Scan for the cell matching the given text and deliver its (x, y) coordinate at center. 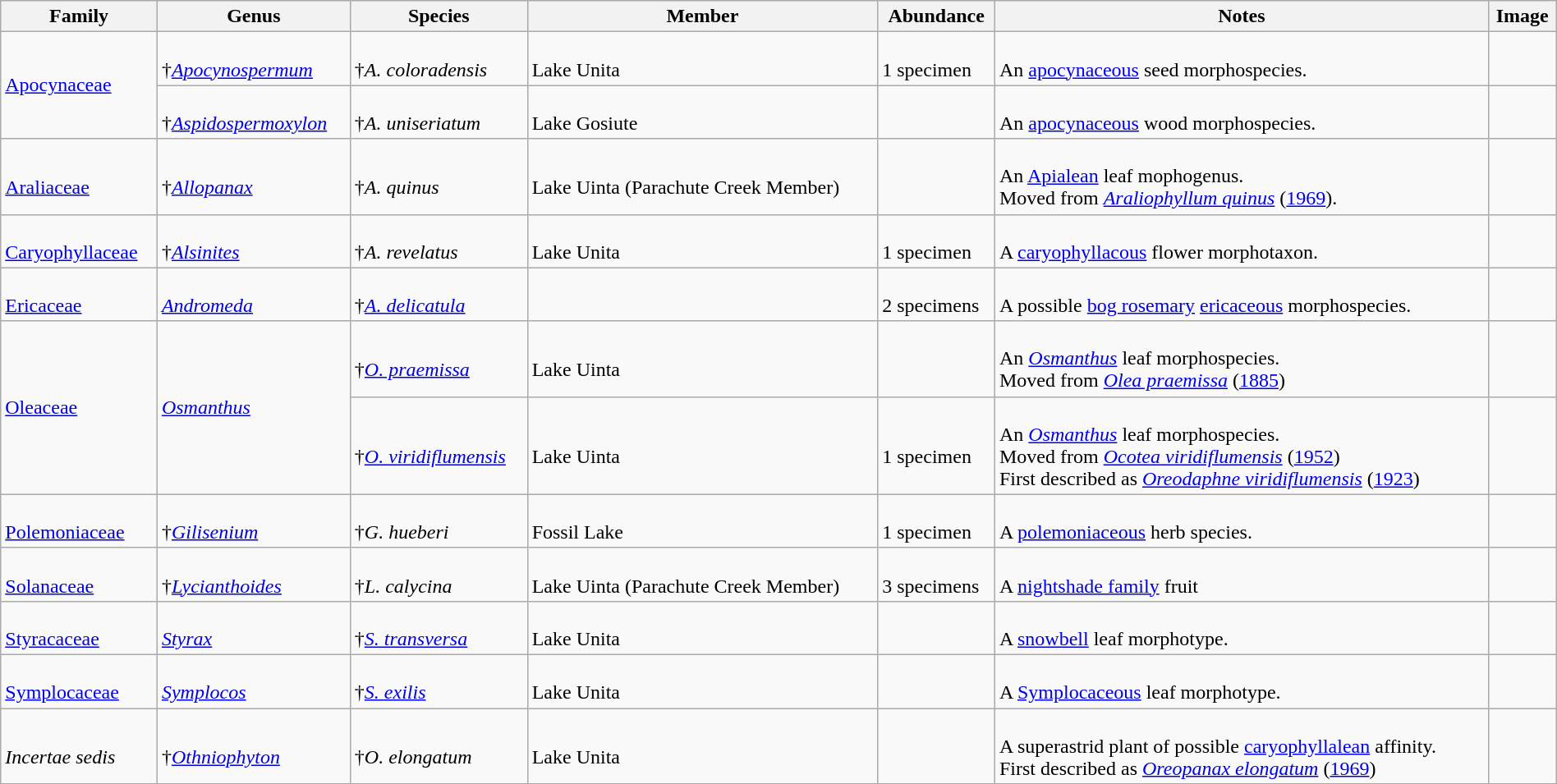
Member (703, 16)
Lake Gosiute (703, 112)
Styracaceae (79, 627)
2 specimens (936, 294)
†O. elongatum (439, 745)
†O. praemissa (439, 359)
An Osmanthus leaf morphospecies.Moved from Olea praemissa (1885) (1242, 359)
A nightshade family fruit (1242, 575)
Andromeda (253, 294)
Family (79, 16)
Osmanthus (253, 407)
†L. calycina (439, 575)
†A. quinus (439, 177)
A polemoniaceous herb species. (1242, 520)
Fossil Lake (703, 520)
Species (439, 16)
†A. delicatula (439, 294)
Araliaceae (79, 177)
†A. revelatus (439, 241)
†Apocynospermum (253, 59)
Symplocaceae (79, 681)
†Aspidospermoxylon (253, 112)
An Apialean leaf mophogenus.Moved from Araliophyllum quinus (1969). (1242, 177)
An Osmanthus leaf morphospecies.Moved from Ocotea viridiflumensis (1952)First described as Oreodaphne viridiflumensis (1923) (1242, 445)
A possible bog rosemary ericaceous morphospecies. (1242, 294)
Oleaceae (79, 407)
3 specimens (936, 575)
An apocynaceous wood morphospecies. (1242, 112)
A snowbell leaf morphotype. (1242, 627)
Caryophyllaceae (79, 241)
†Alsinites (253, 241)
†S. transversa (439, 627)
†Gilisenium (253, 520)
An apocynaceous seed morphospecies. (1242, 59)
A Symplocaceous leaf morphotype. (1242, 681)
Genus (253, 16)
†O. viridiflumensis (439, 445)
Symplocos (253, 681)
†Lycianthoides (253, 575)
†G. hueberi (439, 520)
†Othniophyton (253, 745)
Abundance (936, 16)
A superastrid plant of possible caryophyllalean affinity.First described as Oreopanax elongatum (1969) (1242, 745)
†A. uniseriatum (439, 112)
Styrax (253, 627)
†S. exilis (439, 681)
Image (1523, 16)
†Allopanax (253, 177)
†A. coloradensis (439, 59)
Solanaceae (79, 575)
Incertae sedis (79, 745)
Notes (1242, 16)
Ericaceae (79, 294)
Polemoniaceae (79, 520)
A caryophyllacous flower morphotaxon. (1242, 241)
Apocynaceae (79, 85)
